Output the (x, y) coordinate of the center of the cell containing the given text.  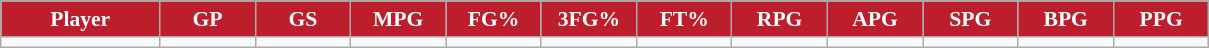
Player (80, 19)
BPG (1066, 19)
APG (874, 19)
GP (208, 19)
SPG (970, 19)
GS (302, 19)
PPG (1161, 19)
MPG (398, 19)
RPG (780, 19)
3FG% (588, 19)
FG% (494, 19)
FT% (684, 19)
